Extract the [x, y] coordinate from the center of the cell holding the provided text.  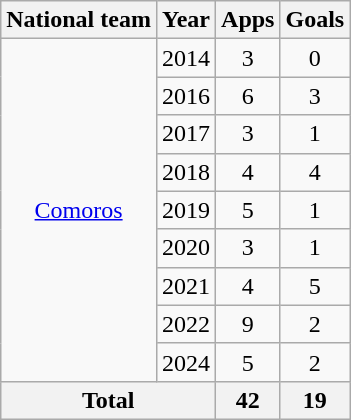
2021 [186, 286]
19 [315, 400]
2019 [186, 210]
2014 [186, 58]
Year [186, 20]
2016 [186, 96]
National team [79, 20]
Apps [248, 20]
Total [108, 400]
2020 [186, 248]
6 [248, 96]
Comoros [79, 210]
2024 [186, 362]
0 [315, 58]
Goals [315, 20]
2018 [186, 172]
42 [248, 400]
9 [248, 324]
2017 [186, 134]
2022 [186, 324]
